For the text-containing cell, return its midpoint in (x, y) coordinate format. 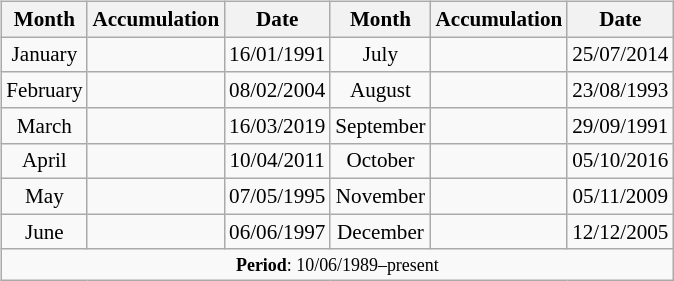
September (380, 126)
April (44, 160)
07/05/1995 (277, 196)
July (380, 54)
June (44, 232)
25/07/2014 (620, 54)
May (44, 196)
March (44, 126)
06/06/1997 (277, 232)
October (380, 160)
12/12/2005 (620, 232)
10/04/2011 (277, 160)
08/02/2004 (277, 90)
16/01/1991 (277, 54)
Period: 10/06/1989–present (337, 264)
29/09/1991 (620, 126)
November (380, 196)
January (44, 54)
16/03/2019 (277, 126)
05/10/2016 (620, 160)
February (44, 90)
December (380, 232)
23/08/1993 (620, 90)
05/11/2009 (620, 196)
August (380, 90)
